For the text-containing cell, return its midpoint in [x, y] coordinate format. 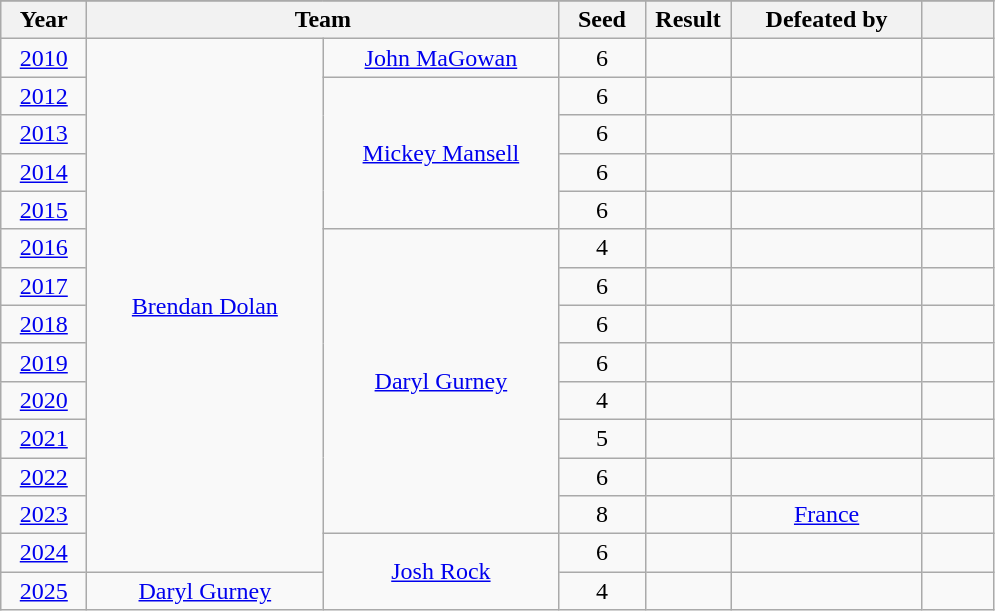
2022 [44, 477]
2023 [44, 515]
2016 [44, 248]
2012 [44, 96]
Team [323, 20]
Brendan Dolan [205, 306]
2019 [44, 362]
2020 [44, 400]
2015 [44, 210]
France [826, 515]
Mickey Mansell [441, 153]
2024 [44, 553]
2018 [44, 324]
2013 [44, 134]
2010 [44, 58]
8 [602, 515]
2017 [44, 286]
John MaGowan [441, 58]
2014 [44, 172]
Defeated by [826, 20]
Seed [602, 20]
2025 [44, 591]
Result [688, 20]
5 [602, 438]
2021 [44, 438]
Year [44, 20]
Josh Rock [441, 572]
